Detect which cell encompasses the target text, then output its [x, y] center coordinate. 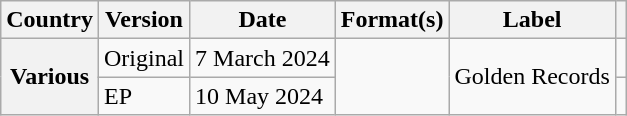
Label [532, 20]
7 March 2024 [263, 58]
Golden Records [532, 77]
Various [50, 77]
Country [50, 20]
Format(s) [392, 20]
10 May 2024 [263, 96]
Version [144, 20]
Original [144, 58]
Date [263, 20]
EP [144, 96]
